Detect which cell encompasses the target text, then output its (x, y) center coordinate. 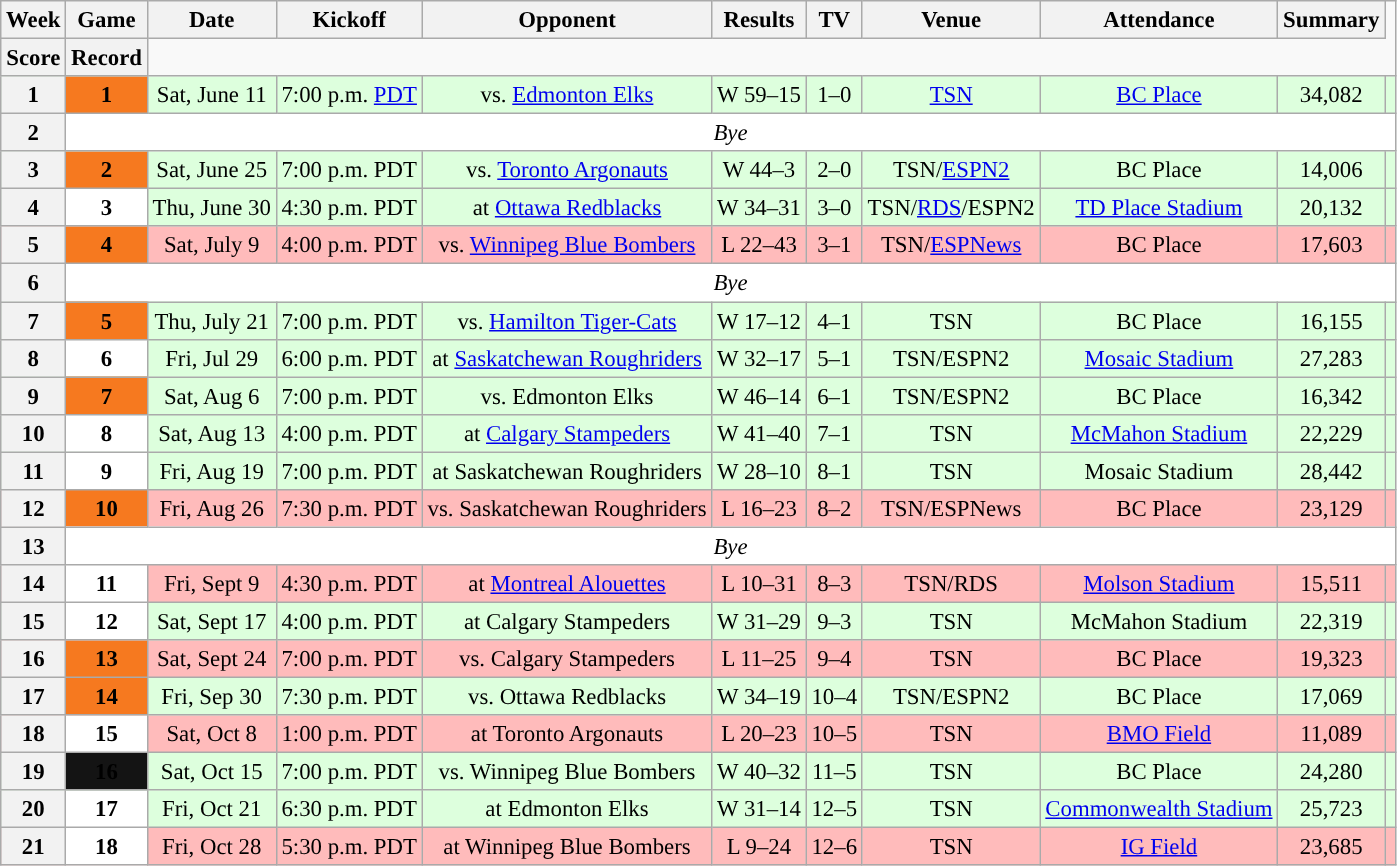
6:00 p.m. PDT (349, 358)
Thu, July 21 (212, 321)
Sat, Aug 6 (212, 396)
34,082 (1332, 95)
vs. Toronto Argonauts (567, 170)
7–1 (834, 433)
4–1 (834, 321)
25,723 (1332, 809)
20,132 (1332, 208)
Score (34, 58)
16,155 (1332, 321)
19,323 (1332, 659)
L 10–31 (759, 584)
20 (34, 809)
Sat, Oct 8 (212, 734)
27,283 (1332, 358)
6–1 (834, 396)
1–0 (834, 95)
vs. Hamilton Tiger-Cats (567, 321)
at Toronto Argonauts (567, 734)
Game (106, 20)
11,089 (1332, 734)
at Ottawa Redblacks (567, 208)
IG Field (1159, 847)
TSN/RDS (951, 584)
W 40–32 (759, 772)
Sat, Sept 24 (212, 659)
W 41–40 (759, 433)
28,442 (1332, 471)
8–3 (834, 584)
TD Place Stadium (1159, 208)
Week (34, 20)
9–3 (834, 621)
L 22–43 (759, 245)
Fri, Jul 29 (212, 358)
L 20–23 (759, 734)
19 (34, 772)
5:30 p.m. PDT (349, 847)
Date (212, 20)
vs. Calgary Stampeders (567, 659)
12–5 (834, 809)
Kickoff (349, 20)
W 31–29 (759, 621)
22,229 (1332, 433)
W 46–14 (759, 396)
BMO Field (1159, 734)
Summary (1332, 20)
23,685 (1332, 847)
TSN/RDS/ESPN2 (951, 208)
W 44–3 (759, 170)
Commonwealth Stadium (1159, 809)
6:30 p.m. PDT (349, 809)
11–5 (834, 772)
vs. Saskatchewan Roughriders (567, 509)
W 32–17 (759, 358)
Fri, Aug 26 (212, 509)
Fri, Sept 9 (212, 584)
Sat, June 11 (212, 95)
8–1 (834, 471)
Fri, Oct 21 (212, 809)
Opponent (567, 20)
at Winnipeg Blue Bombers (567, 847)
vs. Ottawa Redblacks (567, 697)
at Montreal Alouettes (567, 584)
17,603 (1332, 245)
Sat, June 25 (212, 170)
3–1 (834, 245)
W 59–15 (759, 95)
W 34–19 (759, 697)
W 17–12 (759, 321)
Attendance (1159, 20)
23,129 (1332, 509)
Fri, Oct 28 (212, 847)
8–2 (834, 509)
Molson Stadium (1159, 584)
5–1 (834, 358)
Sat, Sept 17 (212, 621)
21 (34, 847)
TV (834, 20)
2–0 (834, 170)
Sat, July 9 (212, 245)
L 16–23 (759, 509)
14,006 (1332, 170)
W 31–14 (759, 809)
L 9–24 (759, 847)
Venue (951, 20)
24,280 (1332, 772)
10–4 (834, 697)
W 28–10 (759, 471)
15,511 (1332, 584)
22,319 (1332, 621)
16,342 (1332, 396)
L 11–25 (759, 659)
1:00 p.m. PDT (349, 734)
Sat, Aug 13 (212, 433)
Sat, Oct 15 (212, 772)
Fri, Aug 19 (212, 471)
Results (759, 20)
Record (106, 58)
3–0 (834, 208)
12–6 (834, 847)
9–4 (834, 659)
Thu, June 30 (212, 208)
17,069 (1332, 697)
10–5 (834, 734)
W 34–31 (759, 208)
at Edmonton Elks (567, 809)
Fri, Sep 30 (212, 697)
